Return (x, y) of the center of cell containing provided text 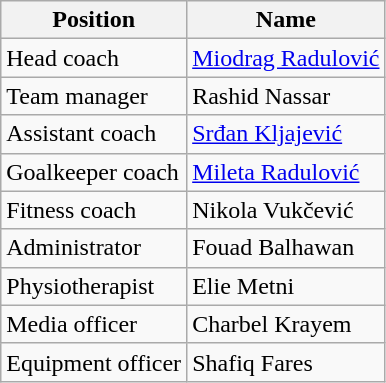
Charbel Krayem (286, 324)
Srđan Kljajević (286, 134)
Elie Metni (286, 286)
Nikola Vukčević (286, 210)
Position (94, 20)
Media officer (94, 324)
Fouad Balhawan (286, 248)
Shafiq Fares (286, 362)
Equipment officer (94, 362)
Rashid Nassar (286, 96)
Head coach (94, 58)
Fitness coach (94, 210)
Name (286, 20)
Goalkeeper coach (94, 172)
Physiotherapist (94, 286)
Mileta Radulović (286, 172)
Assistant coach (94, 134)
Miodrag Radulović (286, 58)
Administrator (94, 248)
Team manager (94, 96)
